Scan for the cell matching the given text and deliver its (x, y) coordinate at center. 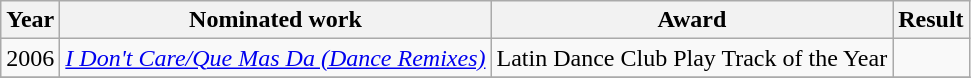
Nominated work (276, 20)
Latin Dance Club Play Track of the Year (692, 58)
I Don't Care/Que Mas Da (Dance Remixes) (276, 58)
Award (692, 20)
Year (30, 20)
Result (931, 20)
2006 (30, 58)
